From the cell containing the given text, extract its center point as (x, y) coordinate. 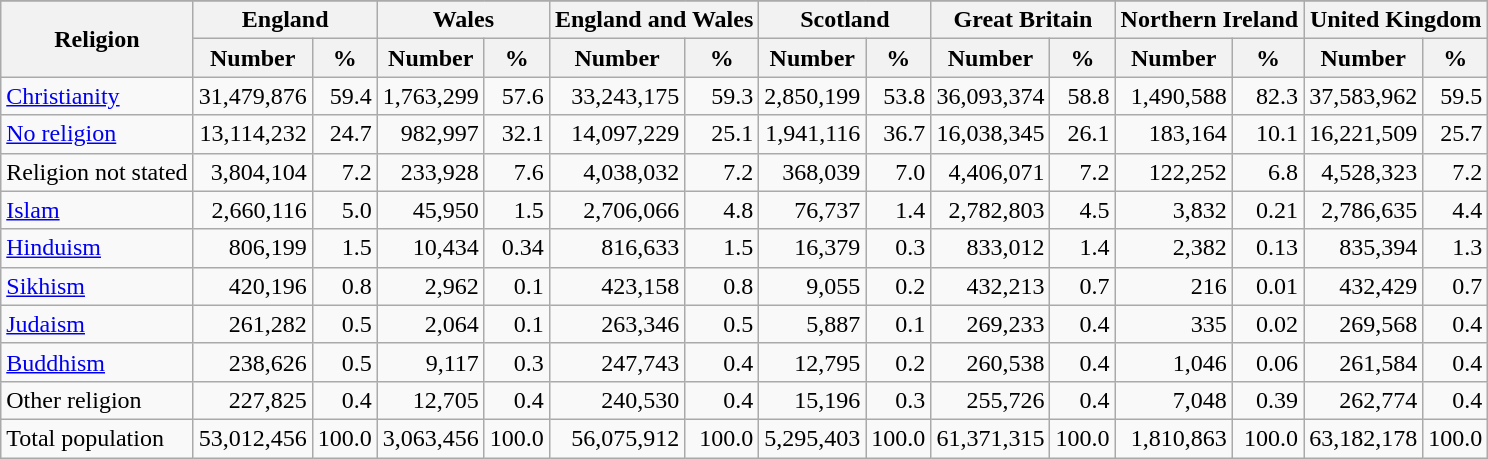
3,832 (1174, 210)
255,726 (990, 400)
0.02 (1268, 324)
806,199 (252, 248)
Other religion (97, 400)
United Kingdom (1396, 20)
240,530 (616, 400)
835,394 (1364, 248)
12,795 (812, 362)
Hinduism (97, 248)
9,055 (812, 286)
33,243,175 (616, 96)
9,117 (430, 362)
263,346 (616, 324)
Total population (97, 438)
335 (1174, 324)
0.34 (516, 248)
2,786,635 (1364, 210)
261,282 (252, 324)
183,164 (1174, 134)
36.7 (898, 134)
1,810,863 (1174, 438)
7.0 (898, 172)
57.6 (516, 96)
45,950 (430, 210)
261,584 (1364, 362)
26.1 (1082, 134)
16,221,509 (1364, 134)
Great Britain (1023, 20)
4,528,323 (1364, 172)
1,763,299 (430, 96)
4.8 (722, 210)
10.1 (1268, 134)
122,252 (1174, 172)
England and Wales (654, 20)
1,941,116 (812, 134)
61,371,315 (990, 438)
13,114,232 (252, 134)
2,382 (1174, 248)
Religion (97, 39)
6.8 (1268, 172)
2,706,066 (616, 210)
Islam (97, 210)
37,583,962 (1364, 96)
Judaism (97, 324)
58.8 (1082, 96)
982,997 (430, 134)
3,804,104 (252, 172)
16,038,345 (990, 134)
31,479,876 (252, 96)
14,097,229 (616, 134)
England (285, 20)
53,012,456 (252, 438)
12,705 (430, 400)
1,046 (1174, 362)
420,196 (252, 286)
4,038,032 (616, 172)
82.3 (1268, 96)
59.4 (344, 96)
32.1 (516, 134)
Buddhism (97, 362)
423,158 (616, 286)
833,012 (990, 248)
269,233 (990, 324)
432,213 (990, 286)
Religion not stated (97, 172)
15,196 (812, 400)
Wales (463, 20)
2,962 (430, 286)
24.7 (344, 134)
227,825 (252, 400)
816,633 (616, 248)
53.8 (898, 96)
3,063,456 (430, 438)
0.06 (1268, 362)
Sikhism (97, 286)
269,568 (1364, 324)
63,182,178 (1364, 438)
4.5 (1082, 210)
Northern Ireland (1210, 20)
0.13 (1268, 248)
2,064 (430, 324)
Christianity (97, 96)
5,887 (812, 324)
10,434 (430, 248)
432,429 (1364, 286)
76,737 (812, 210)
4.4 (1456, 210)
238,626 (252, 362)
2,850,199 (812, 96)
233,928 (430, 172)
0.21 (1268, 210)
36,093,374 (990, 96)
0.01 (1268, 286)
5.0 (344, 210)
Scotland (845, 20)
7,048 (1174, 400)
2,782,803 (990, 210)
216 (1174, 286)
262,774 (1364, 400)
No religion (97, 134)
247,743 (616, 362)
56,075,912 (616, 438)
4,406,071 (990, 172)
2,660,116 (252, 210)
16,379 (812, 248)
1.3 (1456, 248)
7.6 (516, 172)
5,295,403 (812, 438)
25.1 (722, 134)
1,490,588 (1174, 96)
368,039 (812, 172)
59.5 (1456, 96)
260,538 (990, 362)
59.3 (722, 96)
25.7 (1456, 134)
0.39 (1268, 400)
